For the text-containing cell, return its midpoint in (x, y) coordinate format. 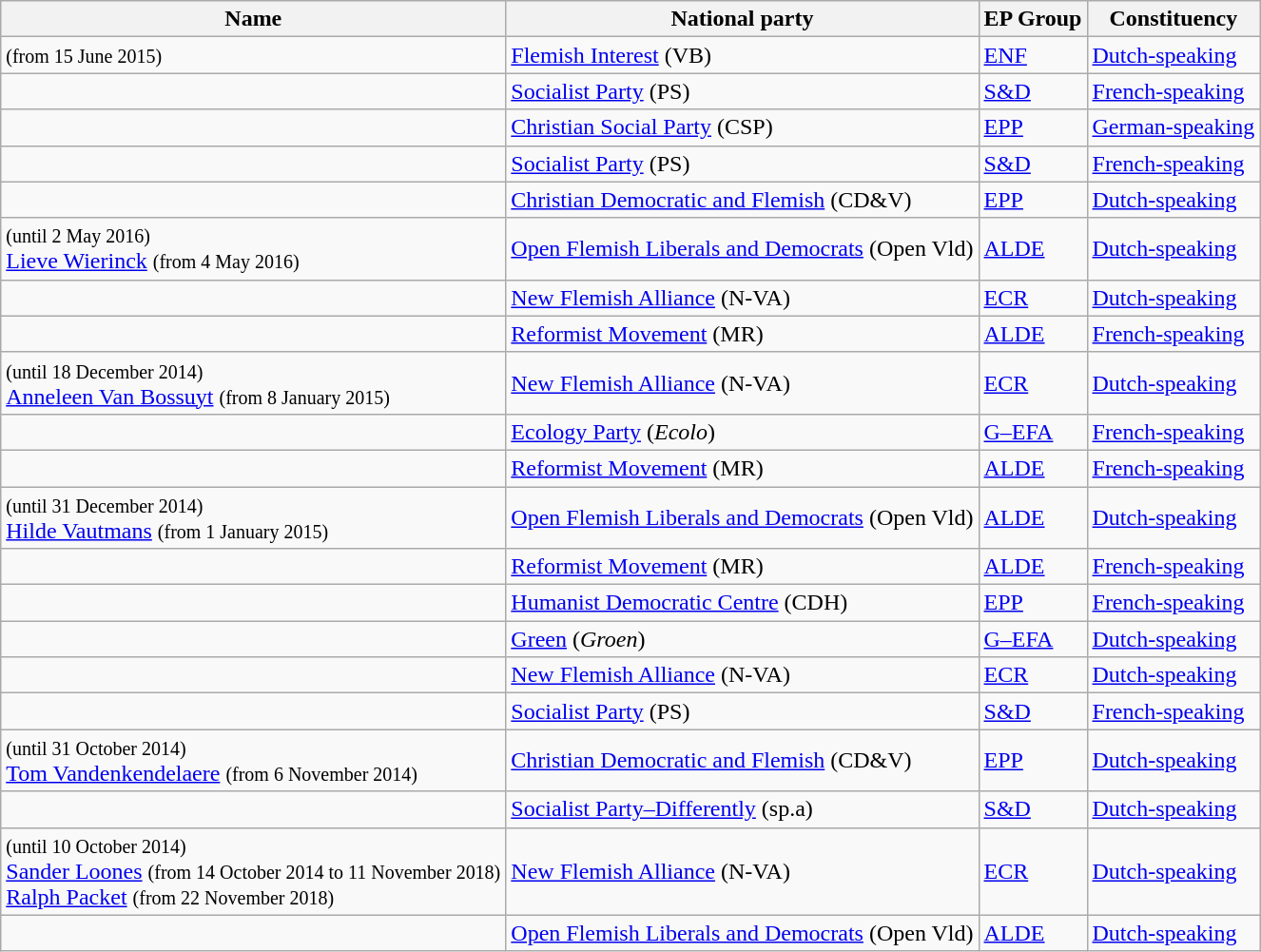
EP Group (1033, 19)
(until 2 May 2016)Lieve Wierinck (from 4 May 2016) (253, 249)
ENF (1033, 55)
Humanist Democratic Centre (CDH) (742, 603)
Ecology Party (Ecolo) (742, 432)
German-speaking (1174, 127)
Constituency (1174, 19)
Name (253, 19)
Socialist Party–Differently (sp.a) (742, 809)
(until 18 December 2014)Anneleen Van Bossuyt (from 8 January 2015) (253, 382)
Christian Social Party (CSP) (742, 127)
Flemish Interest (VB) (742, 55)
(until 10 October 2014)Sander Loones (from 14 October 2014 to 11 November 2018) Ralph Packet (from 22 November 2018) (253, 871)
National party (742, 19)
Green (Groen) (742, 639)
(until 31 December 2014)Hilde Vautmans (from 1 January 2015) (253, 517)
(until 31 October 2014)Tom Vandenkendelaere (from 6 November 2014) (253, 761)
(from 15 June 2015) (253, 55)
